Locate the cell with the specified text and output its (x, y) center coordinate. 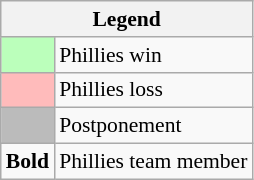
Phillies loss (153, 90)
Phillies win (153, 55)
Postponement (153, 126)
Legend (127, 19)
Bold (28, 162)
Phillies team member (153, 162)
